Locate the cell with the specified text and output its [x, y] center coordinate. 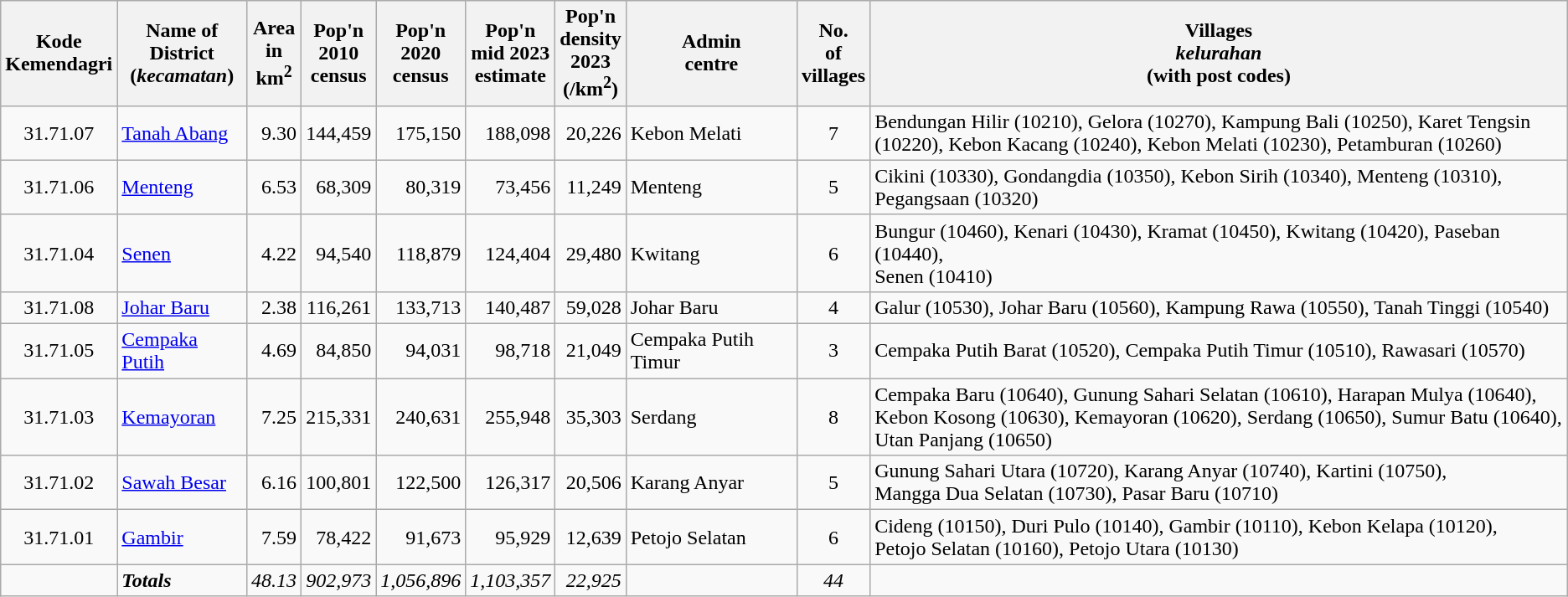
Karang Anyar [711, 482]
9.30 [275, 132]
Bungur (10460), Kenari (10430), Kramat (10450), Kwitang (10420), Paseban (10440), Senen (10410) [1220, 253]
7.59 [275, 538]
Kwitang [711, 253]
240,631 [420, 417]
140,487 [511, 307]
31.71.05 [59, 352]
Totals [183, 580]
1,103,357 [511, 580]
6.53 [275, 188]
94,540 [338, 253]
48.13 [275, 580]
31.71.03 [59, 417]
Gambir [183, 538]
175,150 [420, 132]
4 [834, 307]
78,422 [338, 538]
Kebon Melati [711, 132]
35,303 [591, 417]
44 [834, 580]
Admincentre [711, 54]
4.69 [275, 352]
31.71.01 [59, 538]
31.71.04 [59, 253]
Area in km2 [275, 54]
1,056,896 [420, 580]
91,673 [420, 538]
31.71.07 [59, 132]
124,404 [511, 253]
6.16 [275, 482]
Villageskelurahan (with post codes) [1220, 54]
Pop'n density 2023 (/km2) [591, 54]
Sawah Besar [183, 482]
95,929 [511, 538]
31.71.08 [59, 307]
98,718 [511, 352]
Gunung Sahari Utara (10720), Karang Anyar (10740), Kartini (10750), Mangga Dua Selatan (10730), Pasar Baru (10710) [1220, 482]
188,098 [511, 132]
122,500 [420, 482]
133,713 [420, 307]
12,639 [591, 538]
215,331 [338, 417]
73,456 [511, 188]
59,028 [591, 307]
84,850 [338, 352]
100,801 [338, 482]
255,948 [511, 417]
Cempaka Putih Timur [711, 352]
126,317 [511, 482]
21,049 [591, 352]
Serdang [711, 417]
116,261 [338, 307]
Pop'n 2020census [420, 54]
11,249 [591, 188]
22,925 [591, 580]
902,973 [338, 580]
Kemayoran [183, 417]
31.71.06 [59, 188]
144,459 [338, 132]
118,879 [420, 253]
Cideng (10150), Duri Pulo (10140), Gambir (10110), Kebon Kelapa (10120), Petojo Selatan (10160), Petojo Utara (10130) [1220, 538]
Galur (10530), Johar Baru (10560), Kampung Rawa (10550), Tanah Tinggi (10540) [1220, 307]
Pop'n mid 2023estimate [511, 54]
Name ofDistrict(kecamatan) [183, 54]
No. ofvillages [834, 54]
Cikini (10330), Gondangdia (10350), Kebon Sirih (10340), Menteng (10310), Pegangsaan (10320) [1220, 188]
4.22 [275, 253]
Cempaka Putih [183, 352]
Senen [183, 253]
Petojo Selatan [711, 538]
Bendungan Hilir (10210), Gelora (10270), Kampung Bali (10250), Karet Tengsin (10220), Kebon Kacang (10240), Kebon Melati (10230), Petamburan (10260) [1220, 132]
68,309 [338, 188]
Cempaka Putih Barat (10520), Cempaka Putih Timur (10510), Rawasari (10570) [1220, 352]
3 [834, 352]
7 [834, 132]
20,226 [591, 132]
7.25 [275, 417]
80,319 [420, 188]
Pop'n 2010census [338, 54]
20,506 [591, 482]
Kode Kemendagri [59, 54]
94,031 [420, 352]
Tanah Abang [183, 132]
2.38 [275, 307]
8 [834, 417]
31.71.02 [59, 482]
29,480 [591, 253]
